Scan for the cell matching the given text and deliver its (X, Y) coordinate at center. 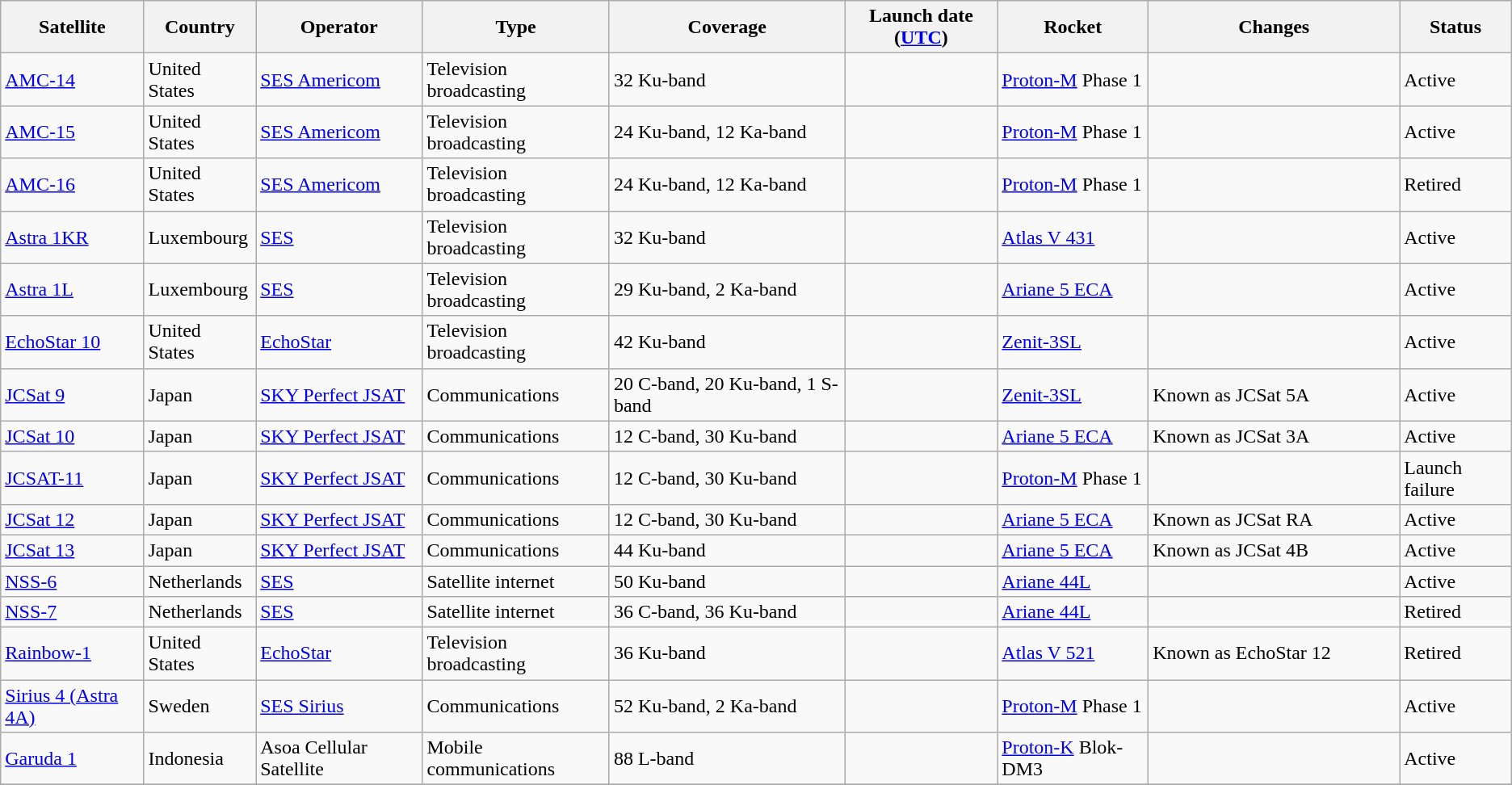
Satellite (73, 27)
Launch date (UTC) (921, 27)
Known as JCSat 4B (1275, 550)
88 L-band (727, 759)
Sirius 4 (Astra 4A) (73, 706)
52 Ku-band, 2 Ka-band (727, 706)
Operator (339, 27)
20 C-band, 20 Ku-band, 1 S-band (727, 394)
AMC-14 (73, 79)
Status (1455, 27)
Atlas V 521 (1073, 654)
AMC-15 (73, 132)
Known as JCSat 5A (1275, 394)
NSS-6 (73, 581)
Launch failure (1455, 478)
Known as JCSat 3A (1275, 436)
JCSat 13 (73, 550)
Changes (1275, 27)
Known as JCSat RA (1275, 519)
Rocket (1073, 27)
36 Ku-band (727, 654)
JCSAT-11 (73, 478)
Astra 1KR (73, 237)
50 Ku-band (727, 581)
Mobile communications (515, 759)
JCSat 10 (73, 436)
Garuda 1 (73, 759)
Proton-K Blok-DM3 (1073, 759)
29 Ku-band, 2 Ka-band (727, 289)
NSS-7 (73, 612)
Type (515, 27)
Sweden (200, 706)
JCSat 9 (73, 394)
Coverage (727, 27)
Asoa Cellular Satellite (339, 759)
AMC-16 (73, 184)
Atlas V 431 (1073, 237)
JCSat 12 (73, 519)
EchoStar 10 (73, 342)
Rainbow-1 (73, 654)
42 Ku-band (727, 342)
SES Sirius (339, 706)
Country (200, 27)
36 C-band, 36 Ku-band (727, 612)
Indonesia (200, 759)
Astra 1L (73, 289)
44 Ku-band (727, 550)
Known as EchoStar 12 (1275, 654)
